Capture the cell that displays the provided text and extract its (x, y) central coordinate. 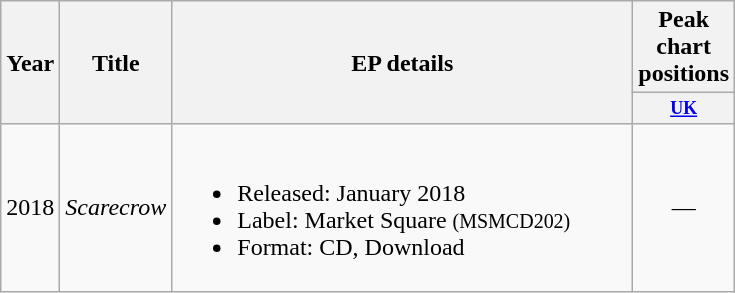
Year (30, 62)
Title (116, 62)
Released: January 2018Label: Market Square (MSMCD202)Format: CD, Download (402, 208)
EP details (402, 62)
Peak chart positions (684, 47)
2018 (30, 208)
Scarecrow (116, 208)
UK (684, 108)
— (684, 208)
